Search for the cell housing the specified text and yield its (x, y) center coordinate. 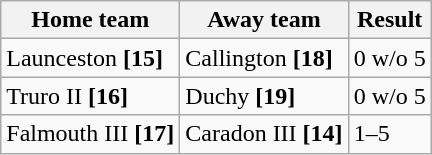
Falmouth III [17] (90, 134)
Result (390, 20)
Launceston [15] (90, 58)
Home team (90, 20)
Truro II [16] (90, 96)
Duchy [19] (264, 96)
1–5 (390, 134)
Callington [18] (264, 58)
Away team (264, 20)
Caradon III [14] (264, 134)
